Determine the (X, Y) coordinate at the center of the cell enclosing the given text.  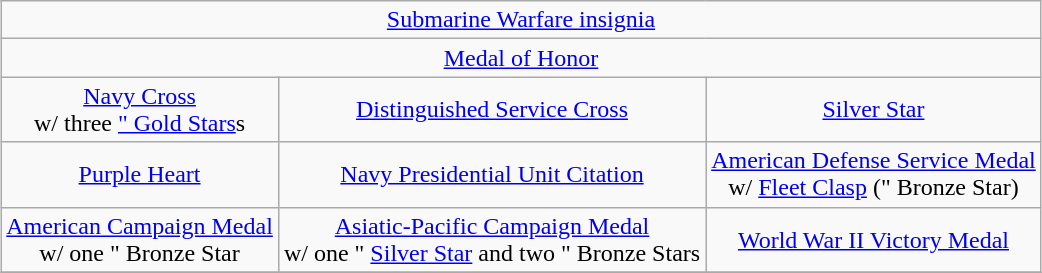
Purple Heart (140, 174)
World War II Victory Medal (874, 240)
Submarine Warfare insignia (522, 20)
Distinguished Service Cross (492, 110)
Asiatic-Pacific Campaign Medalw/ one " Silver Star and two " Bronze Stars (492, 240)
Silver Star (874, 110)
American Campaign Medalw/ one " Bronze Star (140, 240)
American Defense Service Medalw/ Fleet Clasp (" Bronze Star) (874, 174)
Navy Crossw/ three " Gold Starss (140, 110)
Navy Presidential Unit Citation (492, 174)
Medal of Honor (522, 58)
